For the text-containing cell, return its midpoint in (X, Y) coordinate format. 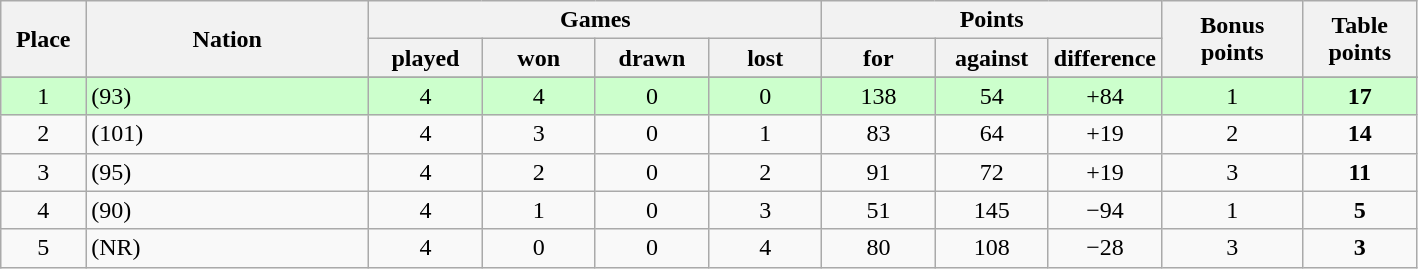
Points (992, 20)
54 (992, 96)
(90) (228, 210)
against (992, 58)
+84 (1104, 96)
14 (1360, 134)
80 (878, 248)
51 (878, 210)
won (538, 58)
Tablepoints (1360, 39)
lost (766, 58)
played (426, 58)
91 (878, 172)
−94 (1104, 210)
Place (44, 39)
145 (992, 210)
(NR) (228, 248)
64 (992, 134)
11 (1360, 172)
for (878, 58)
(101) (228, 134)
(93) (228, 96)
17 (1360, 96)
83 (878, 134)
Games (596, 20)
Bonuspoints (1233, 39)
(95) (228, 172)
difference (1104, 58)
−28 (1104, 248)
drawn (652, 58)
Nation (228, 39)
138 (878, 96)
108 (992, 248)
72 (992, 172)
